Search for the cell housing the specified text and yield its [x, y] center coordinate. 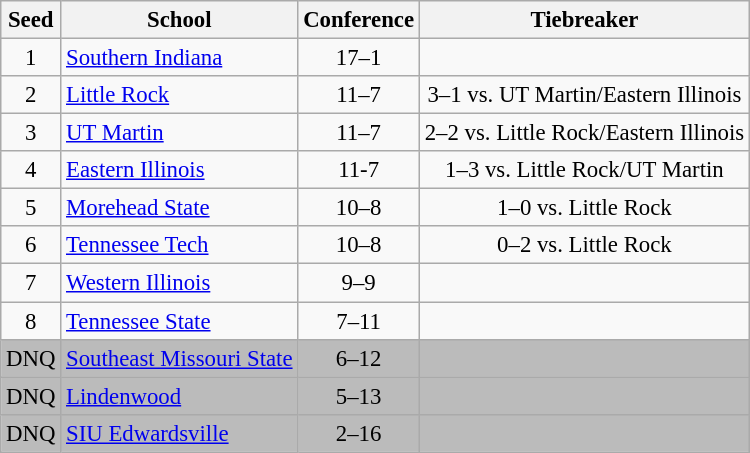
SIU Edwardsville [180, 433]
Tiebreaker [584, 20]
3–1 vs. UT Martin/Eastern Illinois [584, 95]
Western Illinois [180, 283]
5–13 [359, 396]
1–3 vs. Little Rock/UT Martin [584, 170]
School [180, 20]
Eastern Illinois [180, 170]
Southeast Missouri State [180, 358]
3 [31, 133]
Lindenwood [180, 396]
17–1 [359, 58]
Morehead State [180, 208]
0–2 vs. Little Rock [584, 245]
Southern Indiana [180, 58]
UT Martin [180, 133]
5 [31, 208]
6–12 [359, 358]
8 [31, 321]
11-7 [359, 170]
1 [31, 58]
6 [31, 245]
Seed [31, 20]
2–2 vs. Little Rock/Eastern Illinois [584, 133]
Conference [359, 20]
Tennessee State [180, 321]
2 [31, 95]
2–16 [359, 433]
1–0 vs. Little Rock [584, 208]
Little Rock [180, 95]
9–9 [359, 283]
7 [31, 283]
4 [31, 170]
7–11 [359, 321]
Tennessee Tech [180, 245]
